Locate the cell with the specified text and output its [x, y] center coordinate. 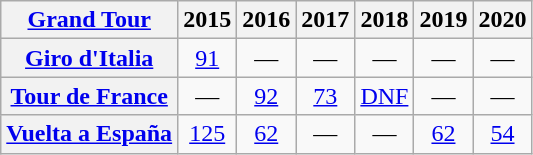
91 [208, 58]
DNF [384, 96]
Vuelta a España [90, 134]
73 [326, 96]
2018 [384, 20]
Grand Tour [90, 20]
54 [502, 134]
2017 [326, 20]
2020 [502, 20]
2019 [444, 20]
2015 [208, 20]
92 [266, 96]
Giro d'Italia [90, 58]
2016 [266, 20]
125 [208, 134]
Tour de France [90, 96]
